Determine the [x, y] coordinate at the center of the cell enclosing the given text.  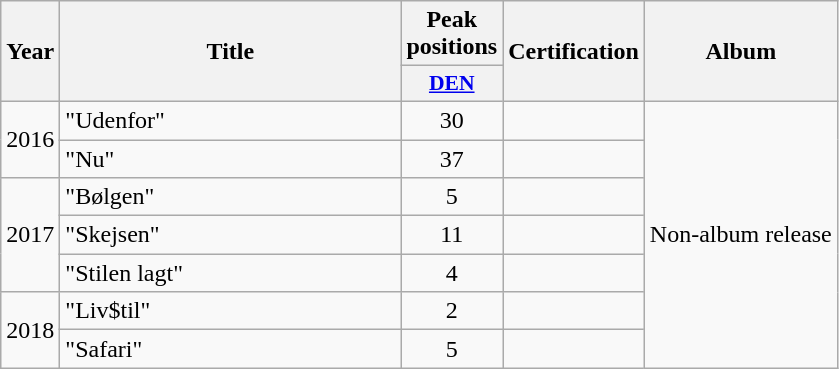
Album [740, 52]
"Bølgen" [230, 197]
2 [452, 311]
"Stilen lagt" [230, 273]
Title [230, 52]
37 [452, 159]
2017 [30, 235]
Year [30, 52]
11 [452, 235]
"Udenfor" [230, 120]
DEN [452, 84]
4 [452, 273]
"Skejsen" [230, 235]
2016 [30, 139]
30 [452, 120]
"Nu" [230, 159]
"Liv$til" [230, 311]
"Safari" [230, 349]
Peak positions [452, 34]
Certification [574, 52]
2018 [30, 330]
Non-album release [740, 234]
